For the text-containing cell, return its midpoint in (x, y) coordinate format. 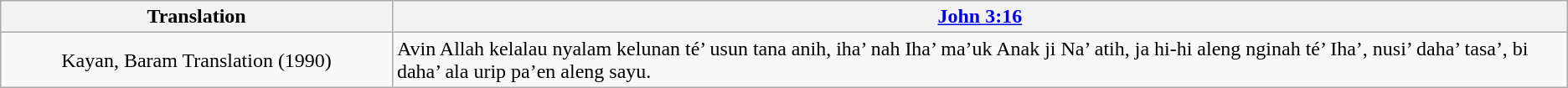
Translation (197, 17)
Kayan, Baram Translation (1990) (197, 60)
John 3:16 (980, 17)
